Search for the cell housing the specified text and yield its (X, Y) center coordinate. 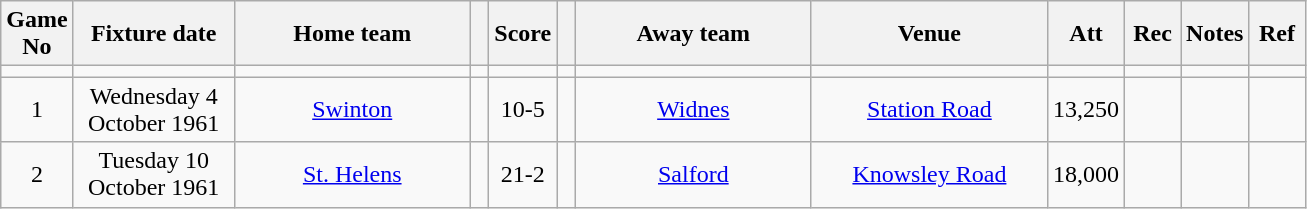
Ref (1277, 34)
1 (37, 110)
Knowsley Road (929, 174)
Widnes (693, 110)
Salford (693, 174)
21-2 (523, 174)
St. Helens (352, 174)
Venue (929, 34)
Game No (37, 34)
Station Road (929, 110)
Notes (1215, 34)
Rec (1153, 34)
Tuesday 10 October 1961 (154, 174)
Att (1086, 34)
13,250 (1086, 110)
Wednesday 4 October 1961 (154, 110)
10-5 (523, 110)
Fixture date (154, 34)
18,000 (1086, 174)
Swinton (352, 110)
Home team (352, 34)
Score (523, 34)
Away team (693, 34)
2 (37, 174)
